Scan for the cell matching the given text and deliver its (x, y) coordinate at center. 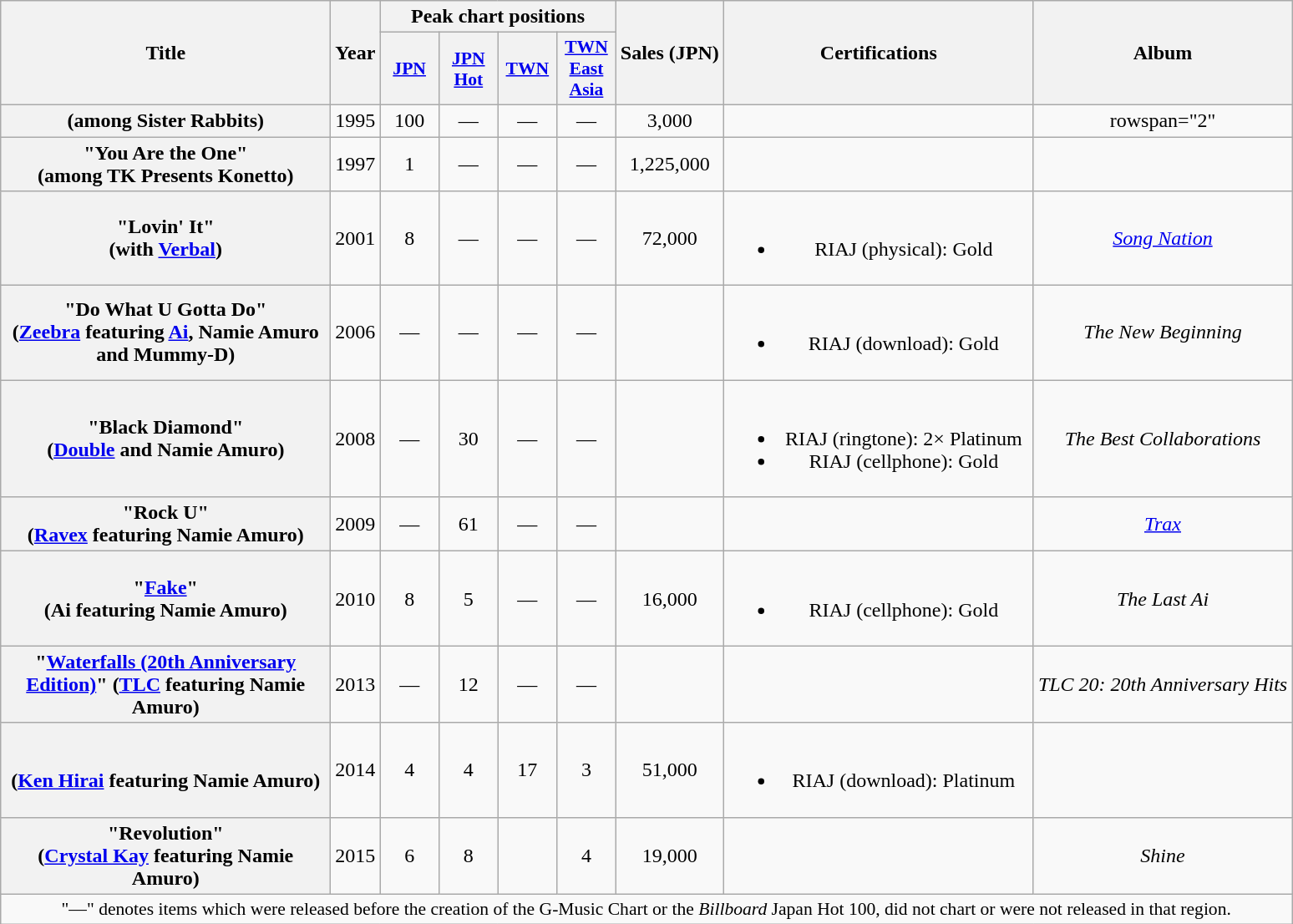
51,000 (670, 770)
1997 (356, 164)
Trax (1163, 525)
16,000 (670, 598)
Peak chart positions (498, 17)
3 (586, 770)
5 (468, 598)
3,000 (670, 120)
Title (165, 53)
"Fake"(Ai featuring Namie Amuro) (165, 598)
2013 (356, 684)
The Last Ai (1163, 598)
Certifications (879, 53)
100 (409, 120)
2010 (356, 598)
"Lovin' It"(with Verbal) (165, 239)
"Do What U Gotta Do"(Zeebra featuring Ai, Namie Amuro and Mummy-D) (165, 333)
RIAJ (cellphone): Gold (879, 598)
72,000 (670, 239)
"Revolution"(Crystal Kay featuring Namie Amuro) (165, 855)
2001 (356, 239)
RIAJ (ringtone): 2× PlatinumRIAJ (cellphone): Gold (879, 439)
Sales (JPN) (670, 53)
Shine (1163, 855)
JPN Hot (468, 69)
TWN (528, 69)
2006 (356, 333)
2008 (356, 439)
1 (409, 164)
Album (1163, 53)
30 (468, 439)
61 (468, 525)
RIAJ (download): Gold (879, 333)
17 (528, 770)
"Black Diamond"(Double and Namie Amuro) (165, 439)
The Best Collaborations (1163, 439)
"Rock U"(Ravex featuring Namie Amuro) (165, 525)
2014 (356, 770)
1995 (356, 120)
6 (409, 855)
rowspan="2" (1163, 120)
RIAJ (download): Platinum (879, 770)
(Ken Hirai featuring Namie Amuro) (165, 770)
TLC 20: 20th Anniversary Hits (1163, 684)
TWN East Asia (586, 69)
Year (356, 53)
2009 (356, 525)
"You Are the One"(among TK Presents Konetto) (165, 164)
1,225,000 (670, 164)
Song Nation (1163, 239)
12 (468, 684)
2015 (356, 855)
RIAJ (physical): Gold (879, 239)
"Waterfalls (20th Anniversary Edition)" (TLC featuring Namie Amuro) (165, 684)
JPN (409, 69)
(among Sister Rabbits) (165, 120)
19,000 (670, 855)
The New Beginning (1163, 333)
